Provide the [x, y] coordinate of the cell's center where the given text is located.  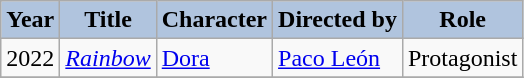
Role [462, 20]
Year [30, 20]
Protagonist [462, 58]
Paco León [338, 58]
Directed by [338, 20]
Dora [214, 58]
2022 [30, 58]
Title [108, 20]
Character [214, 20]
Rainbow [108, 58]
